From the cell containing the given text, extract its center point as (X, Y) coordinate. 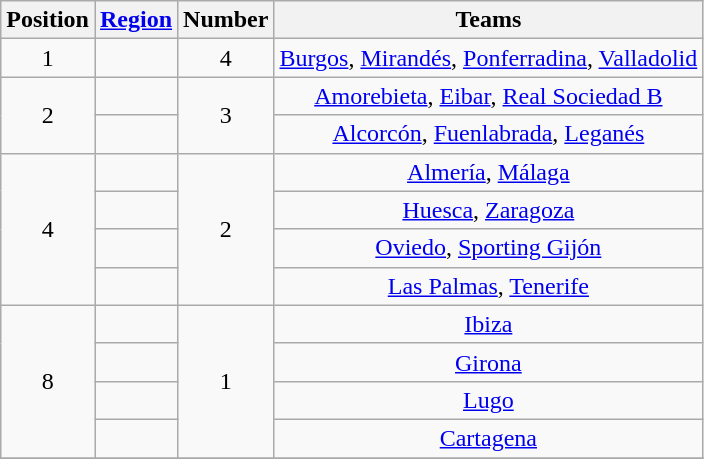
Almería, Málaga (488, 172)
Girona (488, 362)
Cartagena (488, 438)
Position (48, 20)
Burgos, Mirandés, Ponferradina, Valladolid (488, 58)
Huesca, Zaragoza (488, 210)
Alcorcón, Fuenlabrada, Leganés (488, 134)
3 (226, 115)
Lugo (488, 400)
Las Palmas, Tenerife (488, 286)
Amorebieta, Eibar, Real Sociedad B (488, 96)
Ibiza (488, 324)
Oviedo, Sporting Gijón (488, 248)
Region (136, 20)
8 (48, 381)
Teams (488, 20)
Number (226, 20)
